Capture the cell that displays the provided text and extract its [x, y] central coordinate. 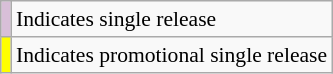
Indicates promotional single release [172, 55]
Indicates single release [172, 19]
